Return the [x, y] coordinate for the center point of the cell that contains the specified text.  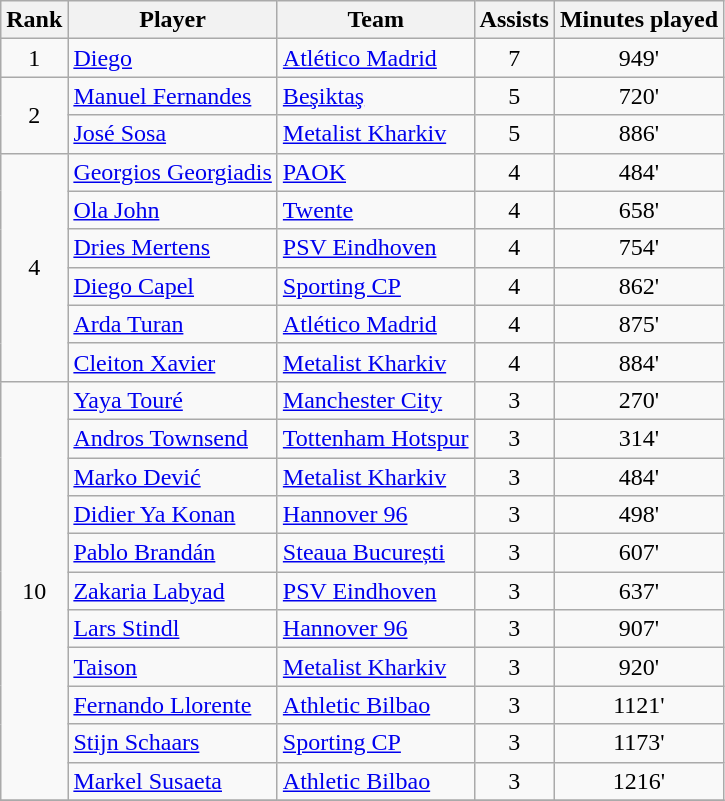
Stijn Schaars [172, 743]
Markel Susaeta [172, 781]
PAOK [376, 172]
1173' [638, 743]
Georgios Georgiadis [172, 172]
Assists [514, 20]
Fernando Llorente [172, 705]
Arda Turan [172, 324]
886' [638, 134]
875' [638, 324]
Taison [172, 667]
Beşiktaş [376, 96]
Andros Townsend [172, 438]
Diego Capel [172, 286]
720' [638, 96]
Lars Stindl [172, 629]
Steaua București [376, 553]
Minutes played [638, 20]
Pablo Brandán [172, 553]
949' [638, 58]
920' [638, 667]
314' [638, 438]
2 [34, 115]
1216' [638, 781]
884' [638, 362]
Marko Dević [172, 477]
José Sosa [172, 134]
754' [638, 248]
Manuel Fernandes [172, 96]
1121' [638, 705]
Manchester City [376, 400]
607' [638, 553]
10 [34, 590]
862' [638, 286]
Zakaria Labyad [172, 591]
637' [638, 591]
1 [34, 58]
Dries Mertens [172, 248]
Diego [172, 58]
7 [514, 58]
Cleiton Xavier [172, 362]
Tottenham Hotspur [376, 438]
498' [638, 515]
Player [172, 20]
907' [638, 629]
Rank [34, 20]
658' [638, 210]
Yaya Touré [172, 400]
Team [376, 20]
270' [638, 400]
Ola John [172, 210]
Didier Ya Konan [172, 515]
Twente [376, 210]
